Return the (x, y) coordinate for the center point of the cell that contains the specified text.  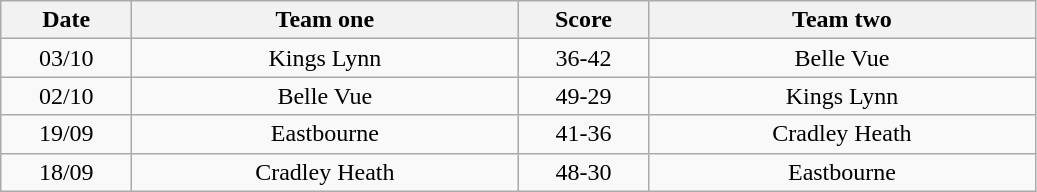
Score (584, 20)
Team one (325, 20)
02/10 (66, 96)
19/09 (66, 134)
Date (66, 20)
18/09 (66, 172)
48-30 (584, 172)
Team two (842, 20)
41-36 (584, 134)
36-42 (584, 58)
03/10 (66, 58)
49-29 (584, 96)
